Search for the cell housing the specified text and yield its (x, y) center coordinate. 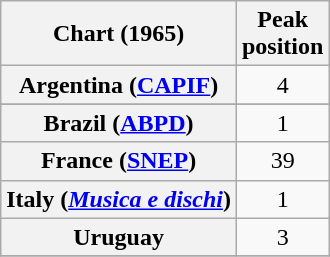
Brazil (ABPD) (119, 123)
France (SNEP) (119, 161)
Argentina (CAPIF) (119, 85)
Chart (1965) (119, 34)
3 (282, 237)
39 (282, 161)
Italy (Musica e dischi) (119, 199)
Uruguay (119, 237)
Peakposition (282, 34)
4 (282, 85)
